Find where the given text appears and provide that cell's center as (x, y) coordinate. 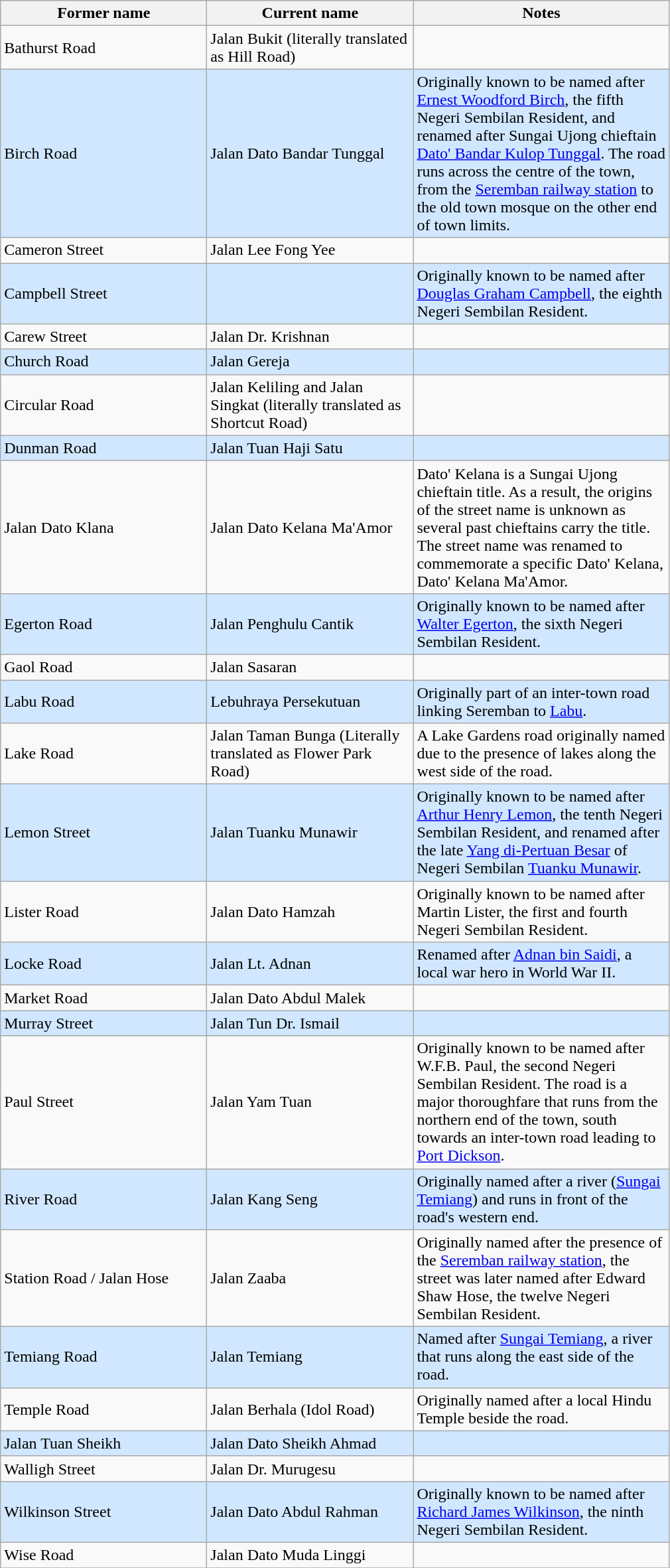
Jalan Kang Seng (310, 1199)
Jalan Penghulu Cantik (310, 624)
Jalan Keliling and Jalan Singkat (literally translated as Shortcut Road) (310, 405)
Jalan Tuan Haji Satu (310, 448)
Notes (541, 13)
Jalan Dato Klana (103, 527)
Originally named after a local Hindu Temple beside the road. (541, 1409)
Originally known to be named after Martin Lister, the first and fourth Negeri Sembilan Resident. (541, 912)
Jalan Lee Fong Yee (310, 250)
Lister Road (103, 912)
Wise Road (103, 1555)
Jalan Dr. Murugesu (310, 1468)
Originally known to be named after Douglas Graham Campbell, the eighth Negeri Sembilan Resident. (541, 293)
Jalan Dato Muda Linggi (310, 1555)
Lemon Street (103, 833)
Cameron Street (103, 250)
Jalan Dr. Krishnan (310, 336)
Jalan Dato Kelana Ma'Amor (310, 527)
Lake Road (103, 754)
Jalan Bukit (literally translated as Hill Road) (310, 48)
Walligh Street (103, 1468)
Egerton Road (103, 624)
Locke Road (103, 963)
Temple Road (103, 1409)
Station Road / Jalan Hose (103, 1278)
Current name (310, 13)
Campbell Street (103, 293)
Market Road (103, 998)
Originally known to be named after Walter Egerton, the sixth Negeri Sembilan Resident. (541, 624)
Jalan Dato Abdul Malek (310, 998)
Named after Sungai Temiang, a river that runs along the east side of the road. (541, 1357)
Gaol Road (103, 667)
Jalan Tuan Sheikh (103, 1443)
Temiang Road (103, 1357)
Wilkinson Street (103, 1512)
Birch Road (103, 153)
Jalan Temiang (310, 1357)
Originally part of an inter-town road linking Seremban to Labu. (541, 701)
Jalan Dato Abdul Rahman (310, 1512)
Church Road (103, 362)
Jalan Lt. Adnan (310, 963)
Jalan Sasaran (310, 667)
Bathurst Road (103, 48)
Lebuhraya Persekutuan (310, 701)
Jalan Taman Bunga (Literally translated as Flower Park Road) (310, 754)
Jalan Dato Hamzah (310, 912)
A Lake Gardens road originally named due to the presence of lakes along the west side of the road. (541, 754)
Jalan Dato Bandar Tunggal (310, 153)
Originally named after a river (Sungai Temiang) and runs in front of the road's western end. (541, 1199)
Paul Street (103, 1102)
Circular Road (103, 405)
Jalan Tuanku Munawir (310, 833)
Originally known to be named after Richard James Wilkinson, the ninth Negeri Sembilan Resident. (541, 1512)
Jalan Tun Dr. Ismail (310, 1023)
Former name (103, 13)
Labu Road (103, 701)
Jalan Gereja (310, 362)
Dunman Road (103, 448)
Jalan Yam Tuan (310, 1102)
Jalan Berhala (Idol Road) (310, 1409)
Jalan Dato Sheikh Ahmad (310, 1443)
Renamed after Adnan bin Saidi, a local war hero in World War II. (541, 963)
Carew Street (103, 336)
Jalan Zaaba (310, 1278)
River Road (103, 1199)
Murray Street (103, 1023)
